For the text-containing cell, return its midpoint in [x, y] coordinate format. 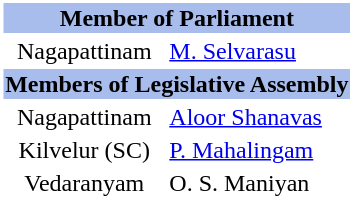
Kilvelur (SC) [84, 150]
M. Selvarasu [259, 51]
O. S. Maniyan [259, 183]
Vedaranyam [84, 183]
Aloor Shanavas [259, 117]
Member of Parliament [177, 18]
Members of Legislative Assembly [177, 84]
P. Mahalingam [259, 150]
